Output the (X, Y) coordinate of the center of the cell containing the given text.  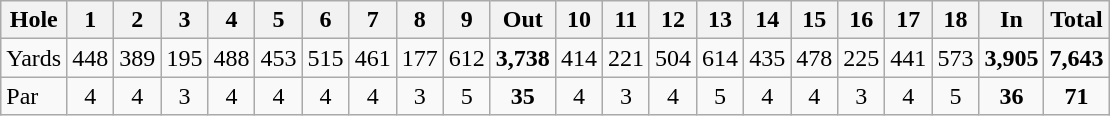
14 (768, 20)
612 (466, 58)
221 (626, 58)
Total (1076, 20)
1 (90, 20)
389 (138, 58)
453 (278, 58)
573 (956, 58)
Yards (34, 58)
435 (768, 58)
Out (522, 20)
12 (672, 20)
9 (466, 20)
13 (720, 20)
3,738 (522, 58)
In (1012, 20)
7 (372, 20)
225 (862, 58)
195 (184, 58)
71 (1076, 96)
17 (908, 20)
177 (420, 58)
488 (232, 58)
441 (908, 58)
16 (862, 20)
6 (326, 20)
414 (578, 58)
515 (326, 58)
11 (626, 20)
Par (34, 96)
504 (672, 58)
478 (814, 58)
36 (1012, 96)
Hole (34, 20)
8 (420, 20)
7,643 (1076, 58)
18 (956, 20)
3,905 (1012, 58)
448 (90, 58)
10 (578, 20)
461 (372, 58)
614 (720, 58)
2 (138, 20)
15 (814, 20)
35 (522, 96)
